From the cell containing the given text, extract its center point as (x, y) coordinate. 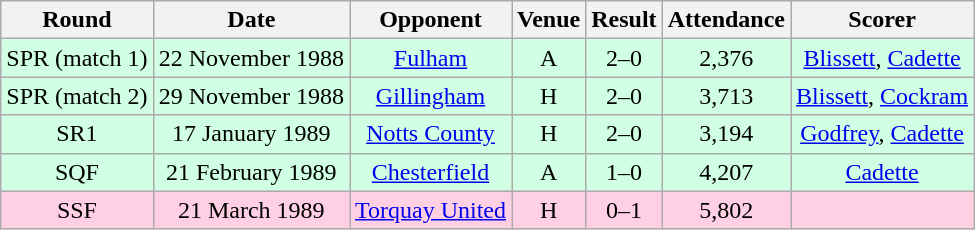
Round (77, 20)
4,207 (726, 172)
Gillingham (431, 96)
Opponent (431, 20)
5,802 (726, 210)
21 February 1989 (251, 172)
22 November 1988 (251, 58)
Godfrey, Cadette (882, 134)
3,713 (726, 96)
3,194 (726, 134)
Torquay United (431, 210)
0–1 (624, 210)
2,376 (726, 58)
Blissett, Cockram (882, 96)
SSF (77, 210)
1–0 (624, 172)
17 January 1989 (251, 134)
SPR (match 1) (77, 58)
Blissett, Cadette (882, 58)
SR1 (77, 134)
Attendance (726, 20)
Venue (549, 20)
Date (251, 20)
Notts County (431, 134)
Scorer (882, 20)
29 November 1988 (251, 96)
SQF (77, 172)
Result (624, 20)
Fulham (431, 58)
Chesterfield (431, 172)
Cadette (882, 172)
SPR (match 2) (77, 96)
21 March 1989 (251, 210)
